For the text-containing cell, return its midpoint in [X, Y] coordinate format. 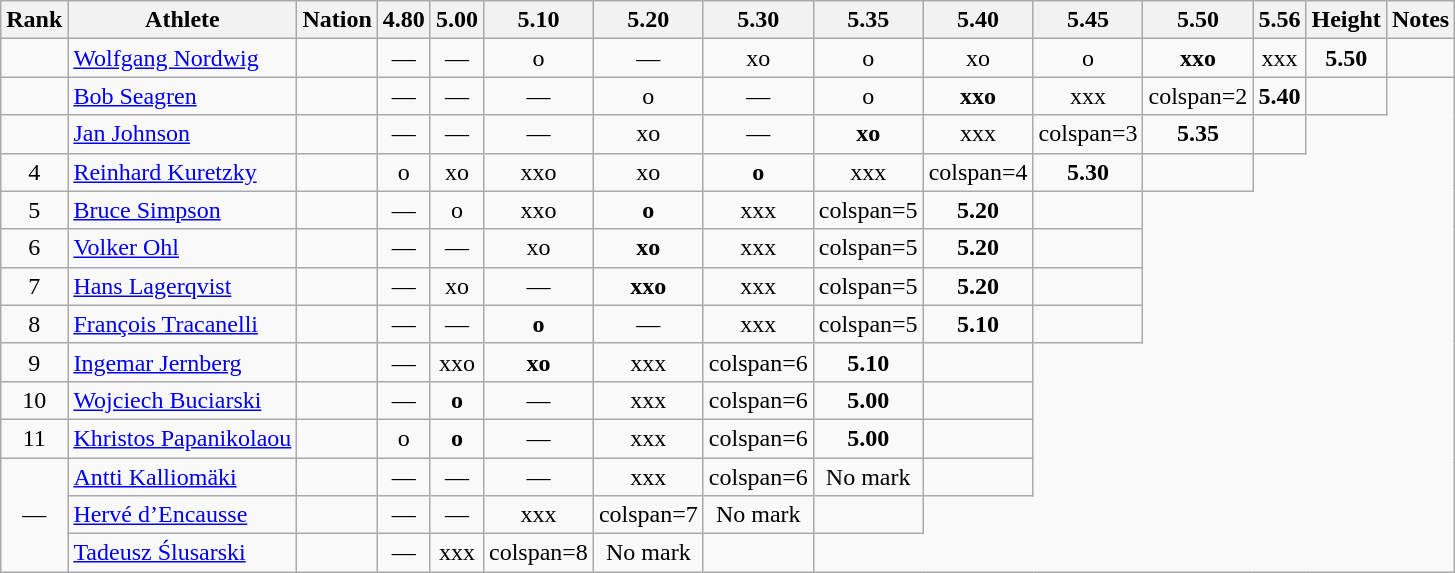
Wojciech Buciarski [182, 400]
colspan=4 [978, 172]
colspan=3 [1088, 134]
5 [34, 210]
8 [34, 324]
4.80 [404, 20]
colspan=7 [648, 515]
Hans Lagerqvist [182, 286]
colspan=2 [1198, 96]
Antti Kalliomäki [182, 477]
Nation [337, 20]
Notes [1420, 20]
6 [34, 248]
Jan Johnson [182, 134]
7 [34, 286]
Wolfgang Nordwig [182, 58]
Hervé d’Encausse [182, 515]
Tadeusz Ślusarski [182, 553]
10 [34, 400]
11 [34, 438]
Height [1346, 20]
5.45 [1088, 20]
4 [34, 172]
Volker Ohl [182, 248]
colspan=8 [538, 553]
Rank [34, 20]
Khristos Papanikolaou [182, 438]
Bruce Simpson [182, 210]
5.56 [1280, 20]
9 [34, 362]
Reinhard Kuretzky [182, 172]
Ingemar Jernberg [182, 362]
Athlete [182, 20]
François Tracanelli [182, 324]
Bob Seagren [182, 96]
